Return the [X, Y] coordinate for the center point of the cell that contains the specified text.  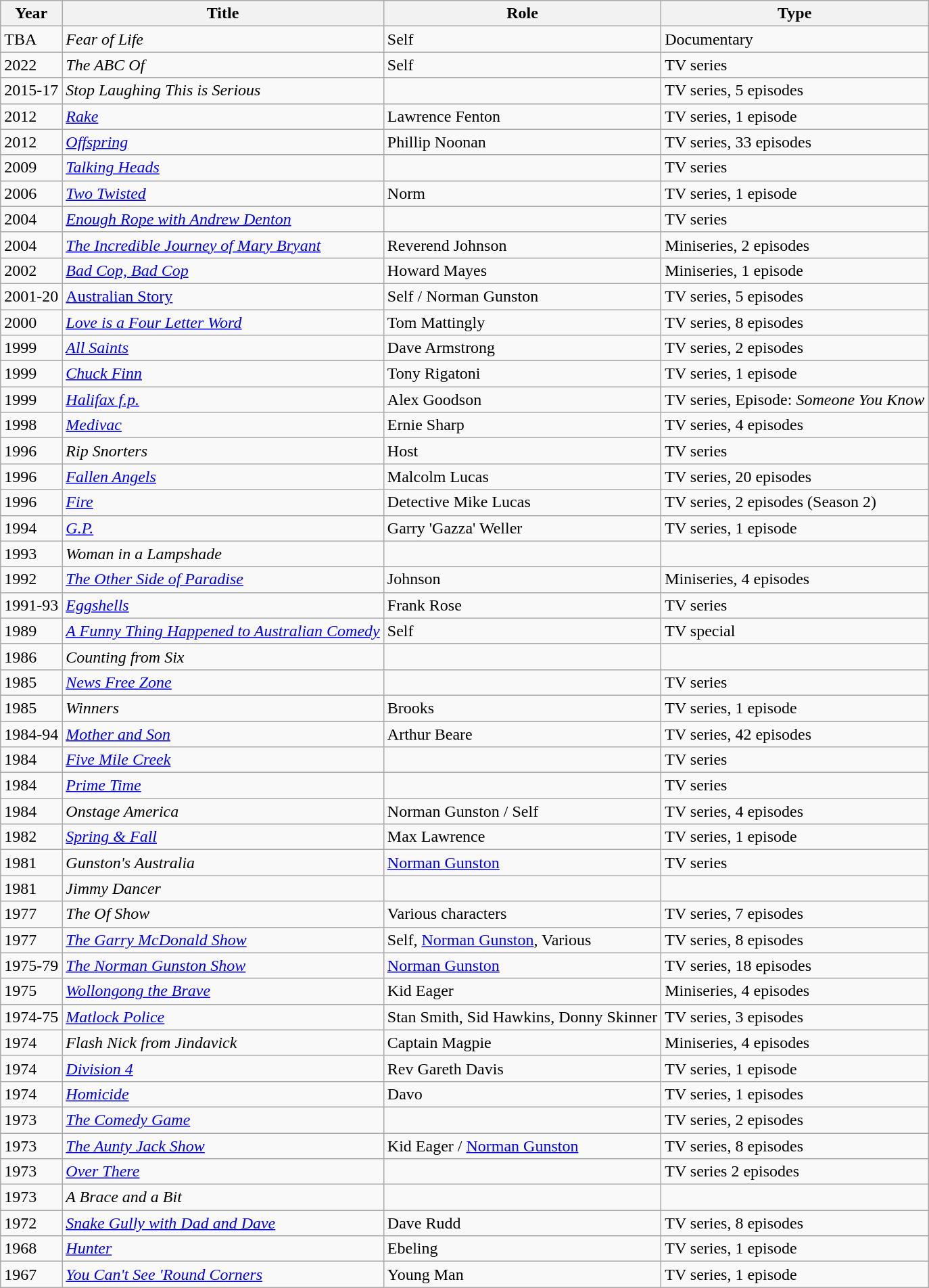
TV series 2 episodes [795, 1172]
Onstage America [223, 811]
Love is a Four Letter Word [223, 323]
Arthur Beare [522, 734]
Five Mile Creek [223, 760]
Stop Laughing This is Serious [223, 91]
Fallen Angels [223, 477]
1982 [31, 837]
A Brace and a Bit [223, 1197]
The ABC Of [223, 65]
Woman in a Lampshade [223, 554]
The Norman Gunston Show [223, 965]
Two Twisted [223, 193]
1972 [31, 1223]
1994 [31, 528]
Eggshells [223, 605]
TV series, 33 episodes [795, 142]
Brooks [522, 708]
TV series, 3 episodes [795, 1017]
2002 [31, 270]
2015-17 [31, 91]
2001-20 [31, 296]
Howard Mayes [522, 270]
A Funny Thing Happened to Australian Comedy [223, 631]
TV series, Episode: Someone You Know [795, 400]
TV special [795, 631]
Flash Nick from Jindavick [223, 1043]
Matlock Police [223, 1017]
1992 [31, 579]
Miniseries, 1 episode [795, 270]
1993 [31, 554]
Malcolm Lucas [522, 477]
Tom Mattingly [522, 323]
Wollongong the Brave [223, 991]
Norm [522, 193]
Bad Cop, Bad Cop [223, 270]
Type [795, 14]
Johnson [522, 579]
Talking Heads [223, 168]
Various characters [522, 914]
1974-75 [31, 1017]
2006 [31, 193]
Hunter [223, 1249]
TV series, 7 episodes [795, 914]
2022 [31, 65]
News Free Zone [223, 682]
2000 [31, 323]
Enough Rope with Andrew Denton [223, 219]
Documentary [795, 39]
Gunston's Australia [223, 863]
Max Lawrence [522, 837]
The Incredible Journey of Mary Bryant [223, 245]
Chuck Finn [223, 374]
Year [31, 14]
Rake [223, 116]
You Can't See 'Round Corners [223, 1274]
Offspring [223, 142]
Ernie Sharp [522, 425]
Norman Gunston / Self [522, 811]
1989 [31, 631]
1975 [31, 991]
The Other Side of Paradise [223, 579]
Captain Magpie [522, 1043]
Rip Snorters [223, 451]
The Comedy Game [223, 1120]
Davo [522, 1094]
TV series, 2 episodes (Season 2) [795, 502]
Alex Goodson [522, 400]
Role [522, 14]
Young Man [522, 1274]
1968 [31, 1249]
The Garry McDonald Show [223, 940]
Medivac [223, 425]
Kid Eager [522, 991]
TBA [31, 39]
1975-79 [31, 965]
Rev Gareth Davis [522, 1068]
The Of Show [223, 914]
Ebeling [522, 1249]
Winners [223, 708]
Over There [223, 1172]
Dave Armstrong [522, 348]
Fear of Life [223, 39]
1986 [31, 657]
Jimmy Dancer [223, 888]
1991-93 [31, 605]
Miniseries, 2 episodes [795, 245]
Spring & Fall [223, 837]
Self / Norman Gunston [522, 296]
Halifax f.p. [223, 400]
Detective Mike Lucas [522, 502]
Garry 'Gazza' Weller [522, 528]
Stan Smith, Sid Hawkins, Donny Skinner [522, 1017]
Dave Rudd [522, 1223]
Mother and Son [223, 734]
1967 [31, 1274]
Reverend Johnson [522, 245]
1998 [31, 425]
Host [522, 451]
TV series, 42 episodes [795, 734]
The Aunty Jack Show [223, 1146]
G.P. [223, 528]
Phillip Noonan [522, 142]
All Saints [223, 348]
Homicide [223, 1094]
Tony Rigatoni [522, 374]
Title [223, 14]
Division 4 [223, 1068]
Fire [223, 502]
2009 [31, 168]
Australian Story [223, 296]
Frank Rose [522, 605]
Kid Eager / Norman Gunston [522, 1146]
TV series, 20 episodes [795, 477]
TV series, 18 episodes [795, 965]
1984-94 [31, 734]
Self, Norman Gunston, Various [522, 940]
Snake Gully with Dad and Dave [223, 1223]
Lawrence Fenton [522, 116]
Counting from Six [223, 657]
Prime Time [223, 786]
TV series, 1 episodes [795, 1094]
